Detect which cell encompasses the target text, then output its (X, Y) center coordinate. 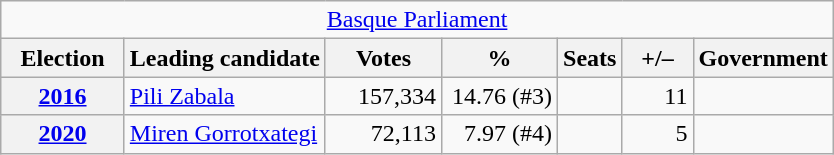
157,334 (383, 96)
5 (658, 134)
Votes (383, 58)
% (499, 58)
Pili Zabala (224, 96)
Election (63, 58)
11 (658, 96)
+/– (658, 58)
72,113 (383, 134)
7.97 (#4) (499, 134)
2020 (63, 134)
Leading candidate (224, 58)
Government (763, 58)
Miren Gorrotxategi (224, 134)
14.76 (#3) (499, 96)
Basque Parliament (418, 20)
Seats (590, 58)
2016 (63, 96)
